Output the (X, Y) coordinate of the center of the cell containing the given text.  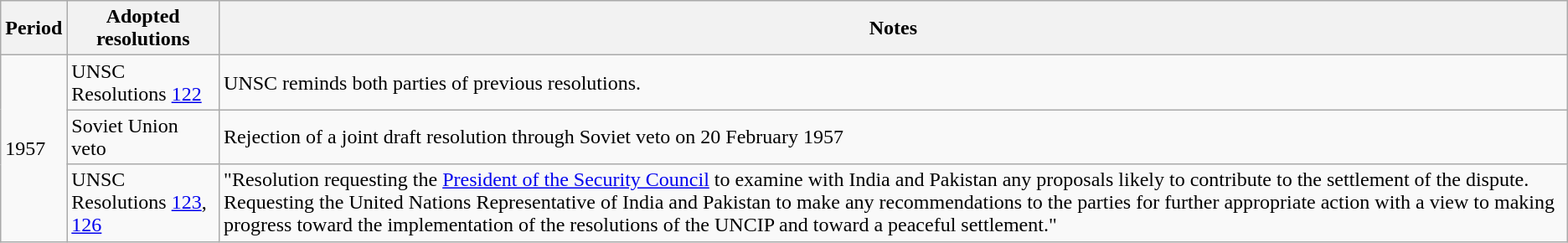
Notes (894, 28)
UNSC reminds both parties of previous resolutions. (894, 82)
Rejection of a joint draft resolution through Soviet veto on 20 February 1957 (894, 137)
1957 (34, 148)
Period (34, 28)
Adopted resolutions (143, 28)
UNSC Resolutions 122 (143, 82)
Soviet Union veto (143, 137)
UNSC Resolutions 123, 126 (143, 203)
